Return (x, y) of the center of cell containing provided text 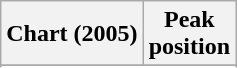
Chart (2005) (72, 34)
Peakposition (189, 34)
